Search for the cell housing the specified text and yield its (X, Y) center coordinate. 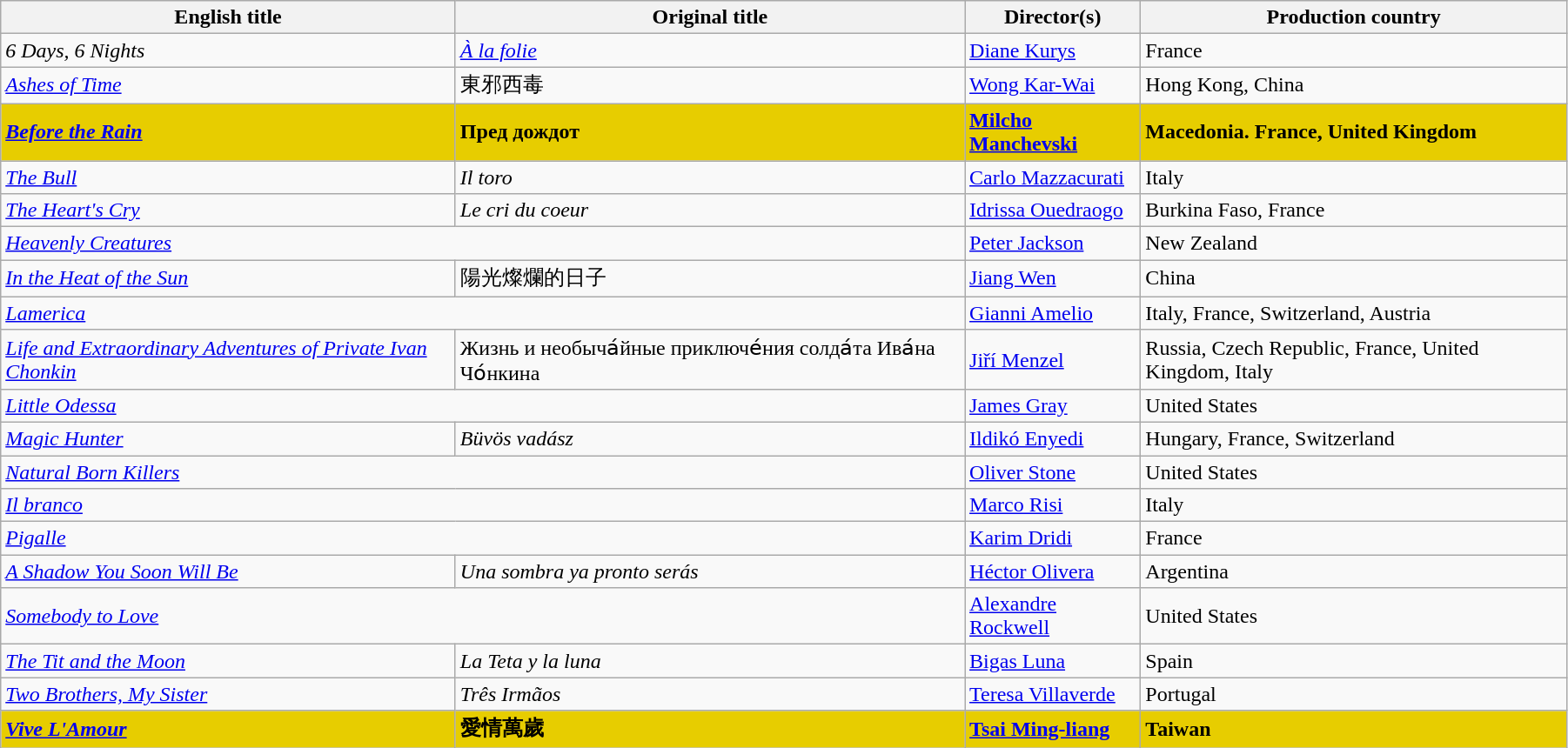
New Zealand (1354, 244)
Héctor Olivera (1053, 571)
Jiang Wen (1053, 278)
Production country (1354, 17)
Hungary, France, Switzerland (1354, 438)
Pigalle (483, 538)
Teresa Villaverde (1053, 694)
Idrissa Ouedraogo (1053, 210)
Alexandre Rockwell (1053, 616)
Italy, France, Switzerland, Austria (1354, 313)
Marco Risi (1053, 505)
A Shadow You Soon Will Be (228, 571)
The Bull (228, 177)
6 Days, 6 Nights (228, 50)
James Gray (1053, 405)
愛情萬歲 (710, 729)
東邪西毒 (710, 85)
Lamerica (483, 313)
China (1354, 278)
Director(s) (1053, 17)
Russia, Czech Republic, France, United Kingdom, Italy (1354, 359)
Пред дождот (710, 132)
Natural Born Killers (483, 472)
La Teta y la luna (710, 661)
Tsai Ming-liang (1053, 729)
Bigas Luna (1053, 661)
Vive L'Amour (228, 729)
À la folie (710, 50)
Oliver Stone (1053, 472)
Il toro (710, 177)
Argentina (1354, 571)
Büvös vadász (710, 438)
Wong Kar-Wai (1053, 85)
Ildikó Enyedi (1053, 438)
Taiwan (1354, 729)
Una sombra ya pronto serás (710, 571)
Heavenly Creatures (483, 244)
Le cri du coeur (710, 210)
Jiří Menzel (1053, 359)
Burkina Faso, France (1354, 210)
Magic Hunter (228, 438)
In the Heat of the Sun (228, 278)
Il branco (483, 505)
The Heart's Cry (228, 210)
Gianni Amelio (1053, 313)
Little Odessa (483, 405)
Жизнь и необыча́йные приключе́ния солда́та Ива́на Чо́нкина (710, 359)
Original title (710, 17)
Ashes of Time (228, 85)
Diane Kurys (1053, 50)
Somebody to Love (483, 616)
Karim Dridi (1053, 538)
Life and Extraordinary Adventures of Private Ivan Chonkin (228, 359)
Hong Kong, China (1354, 85)
English title (228, 17)
陽光燦爛的日子 (710, 278)
Portugal (1354, 694)
Before the Rain (228, 132)
Carlo Mazzacurati (1053, 177)
The Tit and the Moon (228, 661)
Macedonia. France, United Kingdom (1354, 132)
Três Irmãos (710, 694)
Peter Jackson (1053, 244)
Milcho Manchevski (1053, 132)
Two Brothers, My Sister (228, 694)
Spain (1354, 661)
